Extract the (x, y) coordinate from the center of the cell holding the provided text.  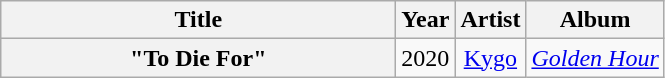
Kygo (490, 58)
Album (595, 20)
"To Die For" (198, 58)
Artist (490, 20)
2020 (426, 58)
Title (198, 20)
Year (426, 20)
Golden Hour (595, 58)
